Detect which cell encompasses the target text, then output its [x, y] center coordinate. 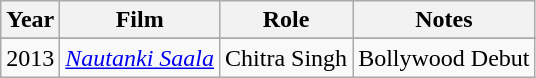
Bollywood Debut [444, 58]
Chitra Singh [286, 58]
Year [30, 20]
Film [140, 20]
Role [286, 20]
2013 [30, 58]
Notes [444, 20]
Nautanki Saala [140, 58]
